Extract the (X, Y) coordinate from the center of the cell holding the provided text.  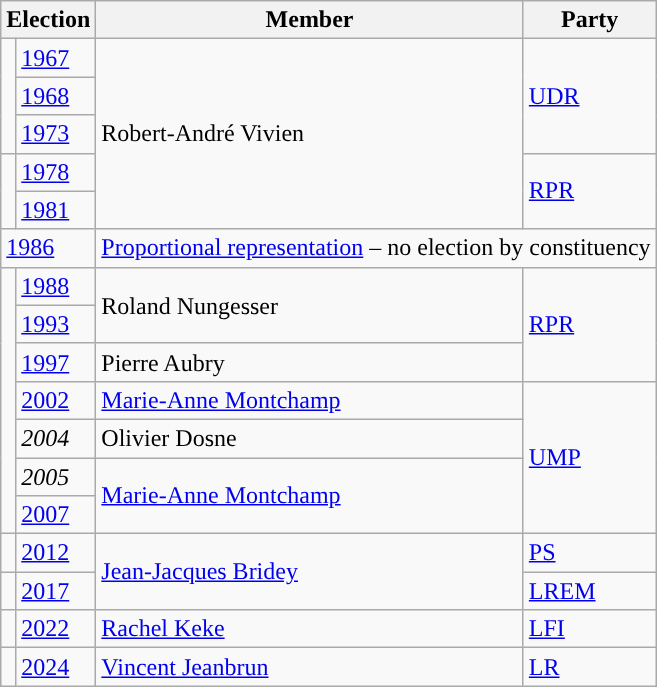
2017 (56, 591)
2024 (56, 667)
2012 (56, 553)
Robert-André Vivien (310, 134)
1997 (56, 362)
PS (590, 553)
1986 (48, 248)
Jean-Jacques Bridey (310, 572)
Party (590, 20)
1978 (56, 172)
Election (48, 20)
1968 (56, 96)
2007 (56, 515)
Olivier Dosne (310, 438)
2002 (56, 400)
Pierre Aubry (310, 362)
Vincent Jeanbrun (310, 667)
1988 (56, 286)
2004 (56, 438)
1967 (56, 58)
UDR (590, 96)
Roland Nungesser (310, 305)
2022 (56, 629)
Rachel Keke (310, 629)
Member (310, 20)
UMP (590, 457)
1973 (56, 134)
2005 (56, 477)
Proportional representation – no election by constituency (376, 248)
LR (590, 667)
LFI (590, 629)
1993 (56, 324)
LREM (590, 591)
1981 (56, 210)
